Find where the given text appears and provide that cell's center as [X, Y] coordinate. 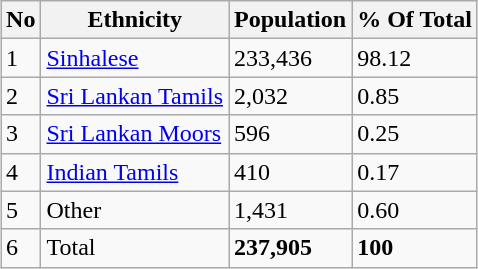
Population [290, 20]
2 [21, 96]
100 [415, 248]
98.12 [415, 58]
0.17 [415, 172]
Sinhalese [135, 58]
0.25 [415, 134]
Ethnicity [135, 20]
5 [21, 210]
596 [290, 134]
6 [21, 248]
Indian Tamils [135, 172]
410 [290, 172]
Other [135, 210]
0.85 [415, 96]
% Of Total [415, 20]
Sri Lankan Tamils [135, 96]
233,436 [290, 58]
1,431 [290, 210]
Sri Lankan Moors [135, 134]
4 [21, 172]
2,032 [290, 96]
0.60 [415, 210]
3 [21, 134]
Total [135, 248]
1 [21, 58]
No [21, 20]
237,905 [290, 248]
